Identify which cell holds the provided text, then report its (X, Y) central coordinate. 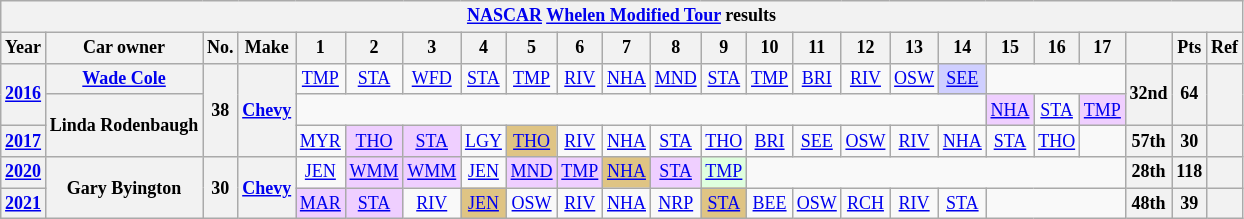
39 (1190, 204)
Ref (1225, 48)
4 (484, 48)
2017 (24, 140)
10 (770, 48)
6 (580, 48)
3 (432, 48)
12 (866, 48)
Year (24, 48)
MYR (321, 140)
1 (321, 48)
Linda Rodenbaugh (124, 125)
16 (1057, 48)
NRP (676, 204)
Wade Cole (124, 78)
WFD (432, 78)
57th (1148, 140)
28th (1148, 172)
14 (962, 48)
MAR (321, 204)
Gary Byington (124, 188)
17 (1102, 48)
11 (816, 48)
7 (627, 48)
Make (267, 48)
8 (676, 48)
48th (1148, 204)
LGY (484, 140)
RCH (866, 204)
13 (914, 48)
NASCAR Whelen Modified Tour results (622, 16)
5 (532, 48)
BEE (770, 204)
2021 (24, 204)
2016 (24, 94)
38 (220, 110)
9 (724, 48)
Pts (1190, 48)
64 (1190, 94)
15 (1010, 48)
Car owner (124, 48)
32nd (1148, 94)
2020 (24, 172)
2 (374, 48)
No. (220, 48)
118 (1190, 172)
